Capture the cell that displays the provided text and extract its (x, y) central coordinate. 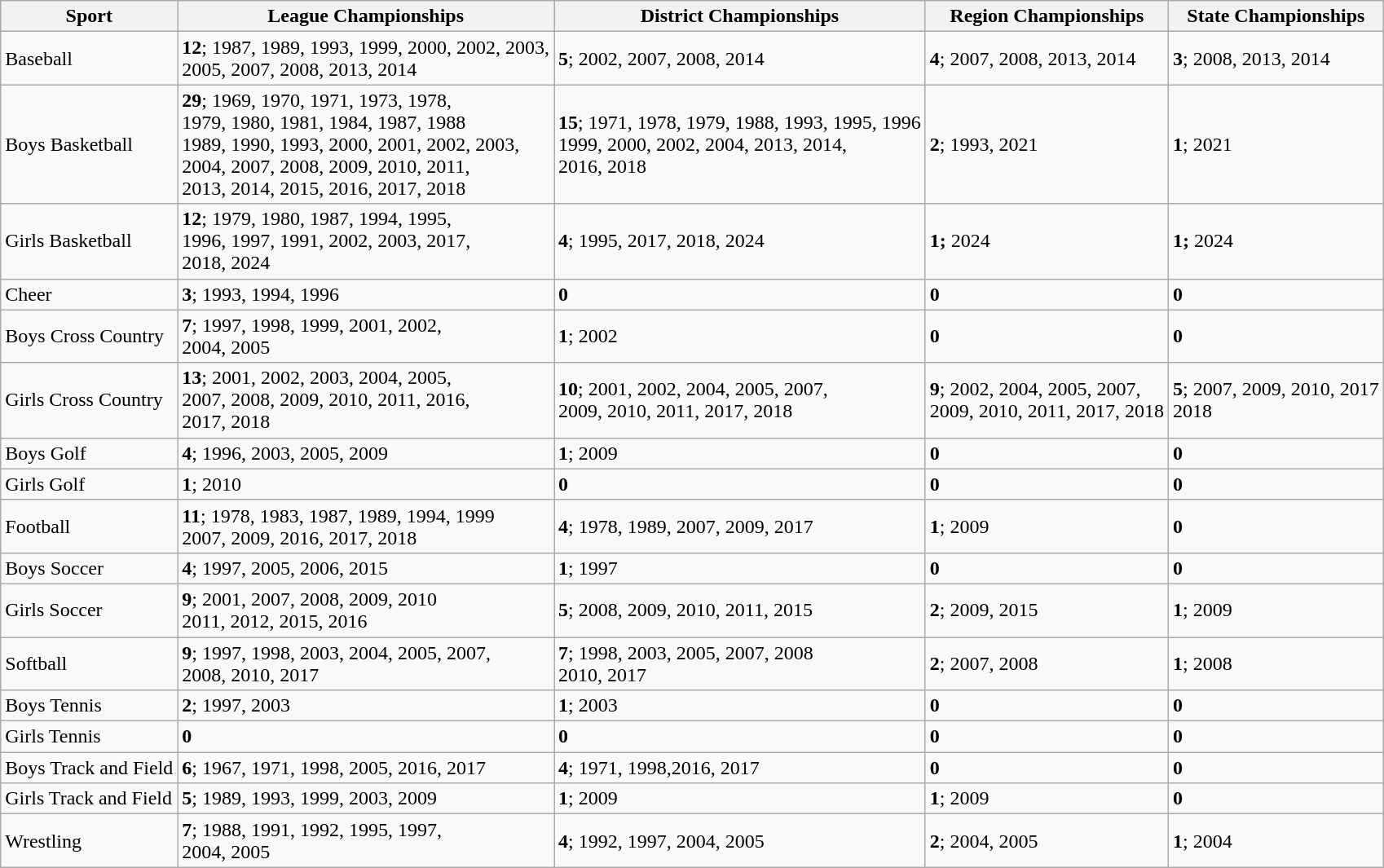
Boys Tennis (90, 706)
4; 1978, 1989, 2007, 2009, 2017 (740, 527)
1; 2021 (1276, 144)
2; 2009, 2015 (1047, 610)
Girls Tennis (90, 737)
4; 2007, 2008, 2013, 2014 (1047, 59)
15; 1971, 1978, 1979, 1988, 1993, 1995, 19961999, 2000, 2002, 2004, 2013, 2014,2016, 2018 (740, 144)
2; 2004, 2005 (1047, 841)
1; 2004 (1276, 841)
District Championships (740, 16)
5; 2002, 2007, 2008, 2014 (740, 59)
Girls Basketball (90, 241)
4; 1995, 2017, 2018, 2024 (740, 241)
Boys Cross Country (90, 336)
Girls Golf (90, 484)
Boys Basketball (90, 144)
4; 1996, 2003, 2005, 2009 (366, 453)
4; 1992, 1997, 2004, 2005 (740, 841)
12; 1979, 1980, 1987, 1994, 1995,1996, 1997, 1991, 2002, 2003, 2017,2018, 2024 (366, 241)
9; 2001, 2007, 2008, 2009, 20102011, 2012, 2015, 2016 (366, 610)
13; 2001, 2002, 2003, 2004, 2005,2007, 2008, 2009, 2010, 2011, 2016,2017, 2018 (366, 400)
5; 1989, 1993, 1999, 2003, 2009 (366, 799)
12; 1987, 1989, 1993, 1999, 2000, 2002, 2003,2005, 2007, 2008, 2013, 2014 (366, 59)
Girls Cross Country (90, 400)
10; 2001, 2002, 2004, 2005, 2007,2009, 2010, 2011, 2017, 2018 (740, 400)
9; 1997, 1998, 2003, 2004, 2005, 2007,2008, 2010, 2017 (366, 663)
4; 1971, 1998,2016, 2017 (740, 768)
4; 1997, 2005, 2006, 2015 (366, 568)
7; 1988, 1991, 1992, 1995, 1997,2004, 2005 (366, 841)
7; 1998, 2003, 2005, 2007, 20082010, 2017 (740, 663)
1; 2002 (740, 336)
Boys Soccer (90, 568)
1; 2010 (366, 484)
Sport (90, 16)
3; 1993, 1994, 1996 (366, 294)
Region Championships (1047, 16)
Boys Track and Field (90, 768)
Cheer (90, 294)
Football (90, 527)
7; 1997, 1998, 1999, 2001, 2002,2004, 2005 (366, 336)
Boys Golf (90, 453)
Softball (90, 663)
Girls Soccer (90, 610)
2; 1997, 2003 (366, 706)
5; 2007, 2009, 2010, 20172018 (1276, 400)
2; 1993, 2021 (1047, 144)
11; 1978, 1983, 1987, 1989, 1994, 19992007, 2009, 2016, 2017, 2018 (366, 527)
Wrestling (90, 841)
Girls Track and Field (90, 799)
9; 2002, 2004, 2005, 2007,2009, 2010, 2011, 2017, 2018 (1047, 400)
State Championships (1276, 16)
1; 2008 (1276, 663)
Baseball (90, 59)
1; 1997 (740, 568)
3; 2008, 2013, 2014 (1276, 59)
2; 2007, 2008 (1047, 663)
6; 1967, 1971, 1998, 2005, 2016, 2017 (366, 768)
5; 2008, 2009, 2010, 2011, 2015 (740, 610)
League Championships (366, 16)
1; 2003 (740, 706)
